Return the (x, y) coordinate for the center point of the cell that contains the specified text.  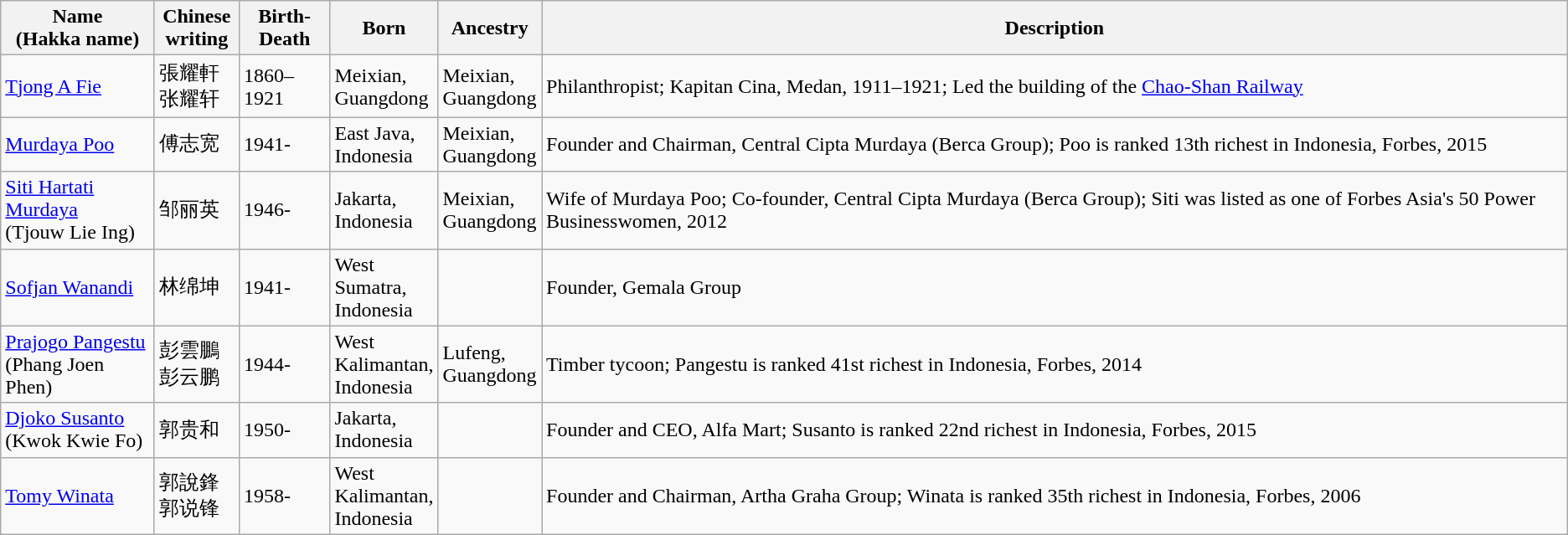
Djoko Susanto(Kwok Kwie Fo) (78, 430)
Founder, Gemala Group (1055, 287)
Prajogo Pangestu(Phang Joen Phen) (78, 364)
Wife of Murdaya Poo; Co-founder, Central Cipta Murdaya (Berca Group); Siti was listed as one of Forbes Asia's 50 Power Businesswomen, 2012 (1055, 210)
Murdaya Poo (78, 144)
郭說鋒郭说锋 (196, 496)
1946- (285, 210)
Birth-Death (285, 28)
Founder and CEO, Alfa Mart; Susanto is ranked 22nd richest in Indonesia, Forbes, 2015 (1055, 430)
Timber tycoon; Pangestu is ranked 41st richest in Indonesia, Forbes, 2014 (1055, 364)
Sofjan Wanandi (78, 287)
Founder and Chairman, Central Cipta Murdaya (Berca Group); Poo is ranked 13th richest in Indonesia, Forbes, 2015 (1055, 144)
West Sumatra, Indonesia (384, 287)
Tjong A Fie (78, 86)
Chinese writing (196, 28)
Founder and Chairman, Artha Graha Group; Winata is ranked 35th richest in Indonesia, Forbes, 2006 (1055, 496)
1950- (285, 430)
1958- (285, 496)
Philanthropist; Kapitan Cina, Medan, 1911–1921; Led the building of the Chao-Shan Railway (1055, 86)
林绵坤 (196, 287)
傅志宽 (196, 144)
郭贵和 (196, 430)
Name(Hakka name) (78, 28)
Born (384, 28)
Lufeng, Guangdong (490, 364)
Siti Hartati Murdaya(Tjouw Lie Ing) (78, 210)
Description (1055, 28)
張耀軒张耀轩 (196, 86)
彭雲鵬彭云鹏 (196, 364)
邹丽英 (196, 210)
East Java, Indonesia (384, 144)
Ancestry (490, 28)
1860–1921 (285, 86)
1944- (285, 364)
Tomy Winata (78, 496)
